Capture the cell that displays the provided text and extract its (X, Y) central coordinate. 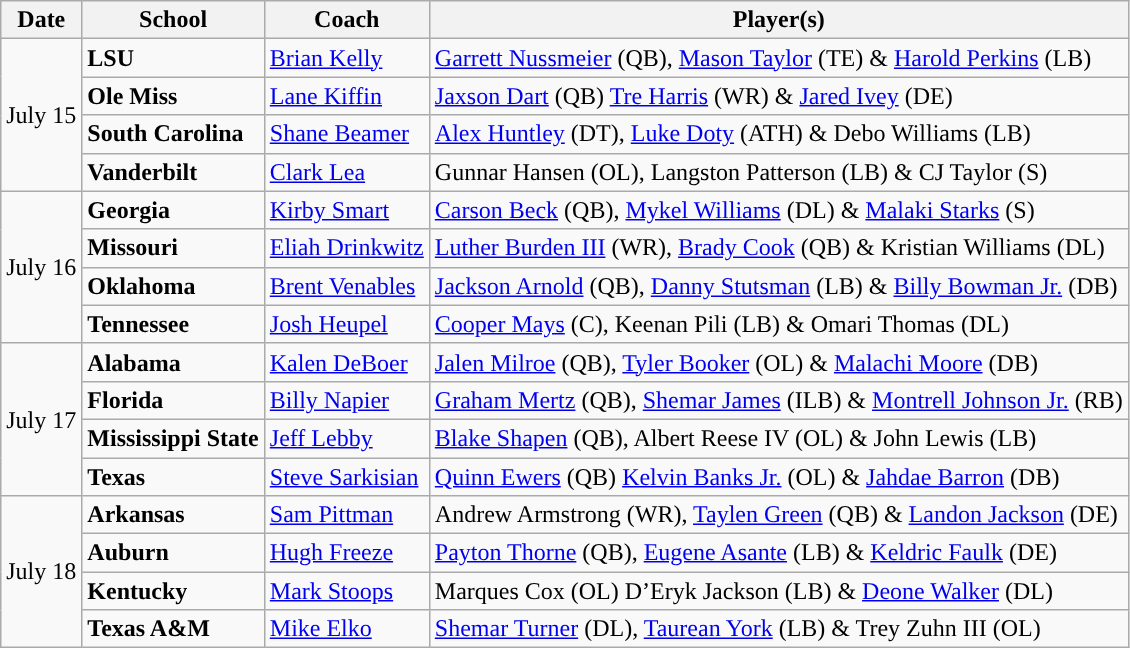
Jalen Milroe (QB), Tyler Booker (OL) & Malachi Moore (DB) (778, 362)
Steve Sarkisian (346, 477)
Carson Beck (QB), Mykel Williams (DL) & Malaki Starks (S) (778, 210)
Florida (173, 400)
Texas A&M (173, 629)
Eliah Drinkwitz (346, 248)
Oklahoma (173, 286)
Tennessee (173, 324)
Josh Heupel (346, 324)
Jeff Lebby (346, 438)
Arkansas (173, 515)
Kirby Smart (346, 210)
Garrett Nussmeier (QB), Mason Taylor (TE) & Harold Perkins (LB) (778, 58)
Hugh Freeze (346, 553)
Cooper Mays (C), Keenan Pili (LB) & Omari Thomas (DL) (778, 324)
Blake Shapen (QB), Albert Reese IV (OL) & John Lewis (LB) (778, 438)
Kalen DeBoer (346, 362)
Clark Lea (346, 172)
Alex Huntley (DT), Luke Doty (ATH) & Debo Williams (LB) (778, 134)
July 15 (42, 115)
Player(s) (778, 20)
Vanderbilt (173, 172)
Billy Napier (346, 400)
Date (42, 20)
Ole Miss (173, 96)
Mike Elko (346, 629)
Lane Kiffin (346, 96)
LSU (173, 58)
Missouri (173, 248)
July 16 (42, 267)
Gunnar Hansen (OL), Langston Patterson (LB) & CJ Taylor (S) (778, 172)
July 17 (42, 419)
Kentucky (173, 591)
Georgia (173, 210)
Andrew Armstrong (WR), Taylen Green (QB) & Landon Jackson (DE) (778, 515)
South Carolina (173, 134)
Brian Kelly (346, 58)
Jackson Arnold (QB), Danny Stutsman (LB) & Billy Bowman Jr. (DB) (778, 286)
Shane Beamer (346, 134)
Sam Pittman (346, 515)
Quinn Ewers (QB) Kelvin Banks Jr. (OL) & Jahdae Barron (DB) (778, 477)
Mississippi State (173, 438)
Mark Stoops (346, 591)
Marques Cox (OL) D’Eryk Jackson (LB) & Deone Walker (DL) (778, 591)
Alabama (173, 362)
Coach (346, 20)
Jaxson Dart (QB) Tre Harris (WR) & Jared Ivey (DE) (778, 96)
July 18 (42, 572)
Texas (173, 477)
Payton Thorne (QB), Eugene Asante (LB) & Keldric Faulk (DE) (778, 553)
Brent Venables (346, 286)
Shemar Turner (DL), Taurean York (LB) & Trey Zuhn III (OL) (778, 629)
Graham Mertz (QB), Shemar James (ILB) & Montrell Johnson Jr. (RB) (778, 400)
School (173, 20)
Luther Burden III (WR), Brady Cook (QB) & Kristian Williams (DL) (778, 248)
Auburn (173, 553)
